Scan for the cell matching the given text and deliver its (x, y) coordinate at center. 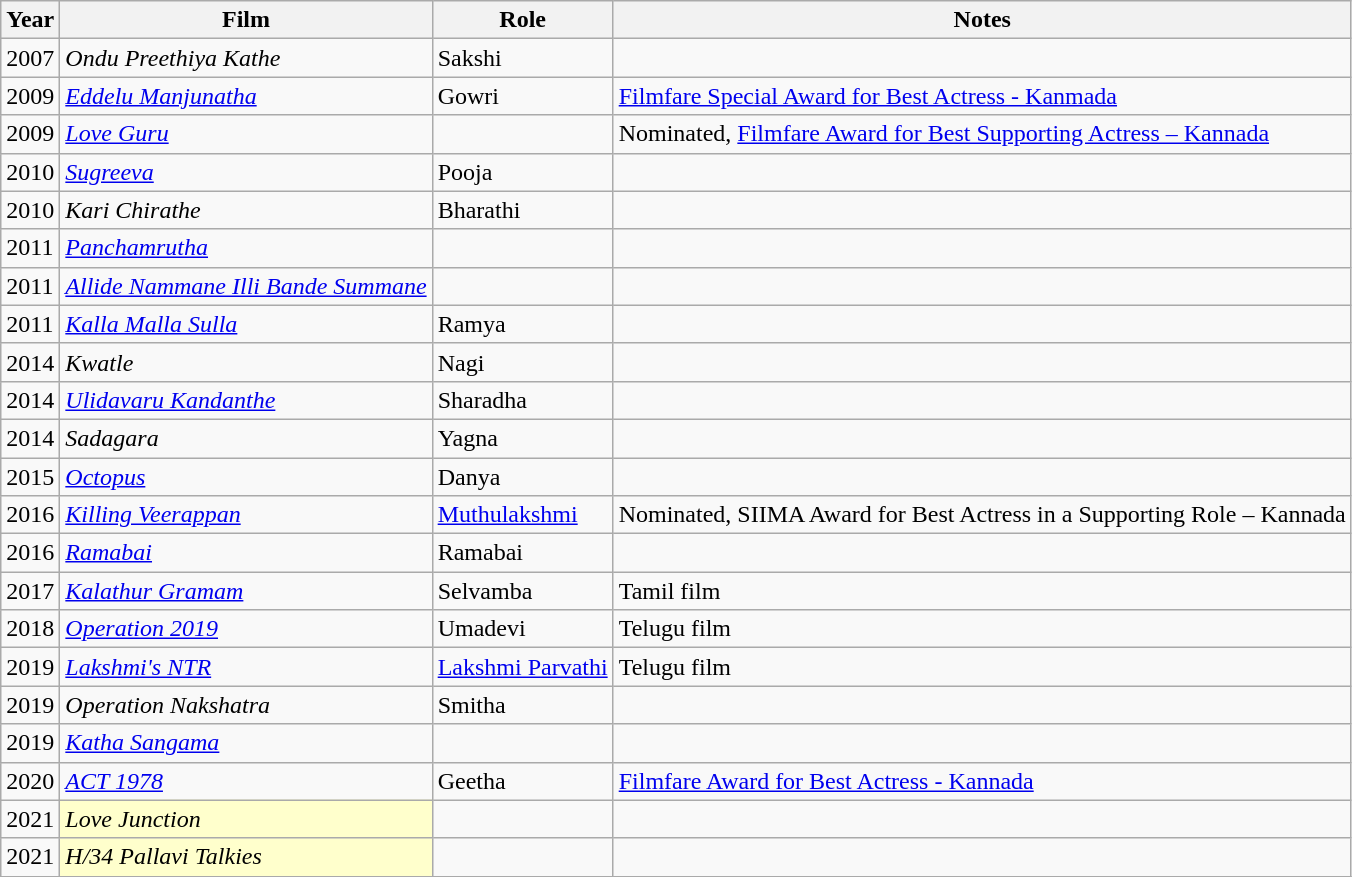
Panchamrutha (246, 248)
Year (30, 20)
Love Junction (246, 819)
Sadagara (246, 438)
2020 (30, 781)
Selvamba (522, 591)
Ulidavaru Kandanthe (246, 400)
Umadevi (522, 629)
Kwatle (246, 362)
Muthulakshmi (522, 515)
Danya (522, 477)
2015 (30, 477)
Gowri (522, 96)
Filmfare Award for Best Actress - Kannada (982, 781)
Sakshi (522, 58)
Smitha (522, 705)
Kalathur Gramam (246, 591)
H/34 Pallavi Talkies (246, 857)
Film (246, 20)
Nagi (522, 362)
Notes (982, 20)
Katha Sangama (246, 743)
Nominated, SIIMA Award for Best Actress in a Supporting Role – Kannada (982, 515)
Filmfare Special Award for Best Actress - Kanmada (982, 96)
Kalla Malla Sulla (246, 324)
2018 (30, 629)
Operation Nakshatra (246, 705)
Sugreeva (246, 172)
2017 (30, 591)
Eddelu Manjunatha (246, 96)
Geetha (522, 781)
Bharathi (522, 210)
Tamil film (982, 591)
Role (522, 20)
Love Guru (246, 134)
Operation 2019 (246, 629)
2007 (30, 58)
Kari Chirathe (246, 210)
Lakshmi Parvathi (522, 667)
Killing Veerappan (246, 515)
Yagna (522, 438)
Allide Nammane Illi Bande Summane (246, 286)
Octopus (246, 477)
Lakshmi's NTR (246, 667)
Nominated, Filmfare Award for Best Supporting Actress – Kannada (982, 134)
Ramya (522, 324)
Pooja (522, 172)
ACT 1978 (246, 781)
Sharadha (522, 400)
Ondu Preethiya Kathe (246, 58)
